Return (x, y) of the center of cell containing provided text 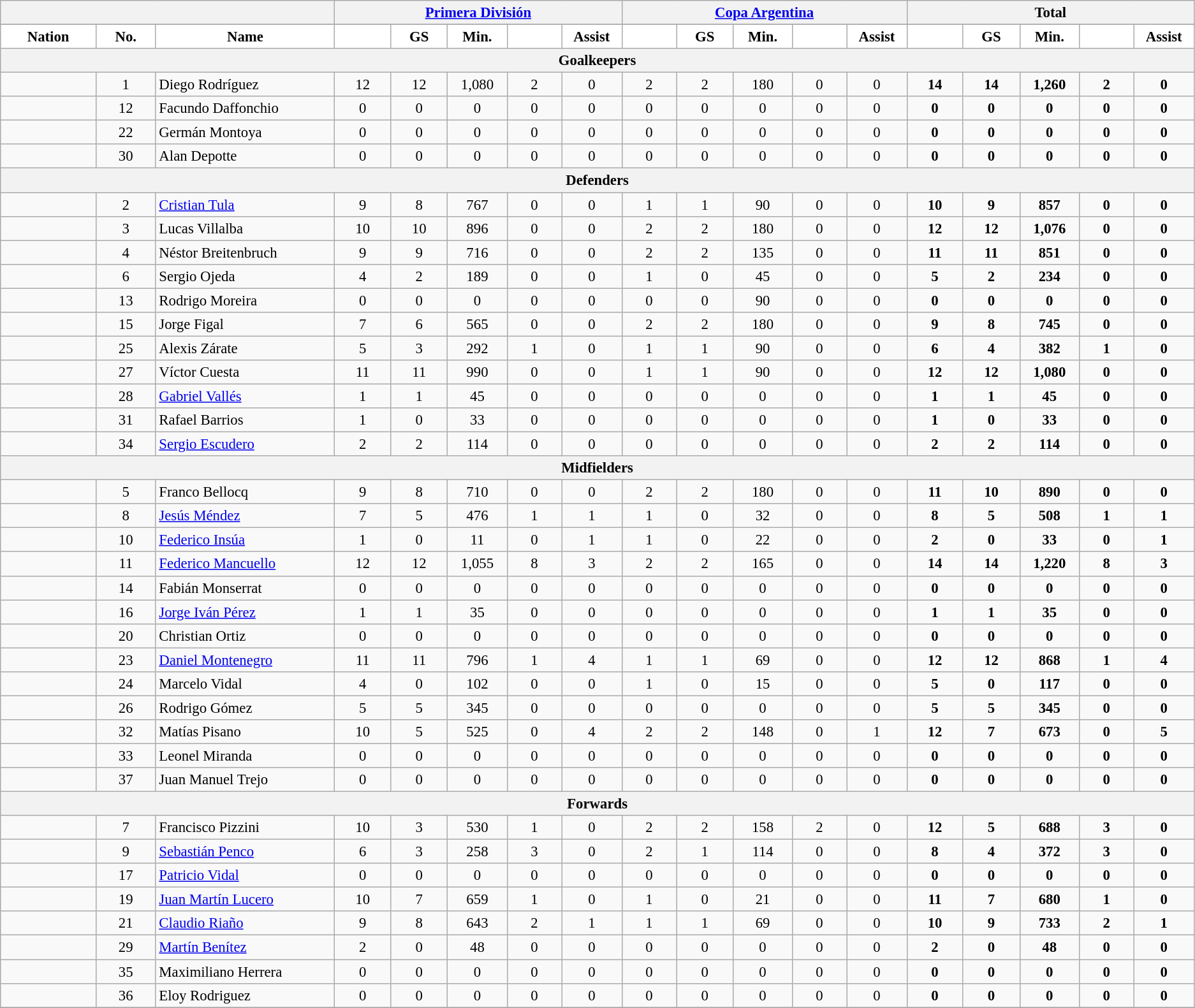
Martín Benítez (245, 947)
19 (126, 900)
Nation (48, 37)
890 (1050, 492)
Eloy Rodriguez (245, 995)
1,076 (1050, 228)
673 (1050, 732)
Néstor Breitenbruch (245, 252)
Alan Depotte (245, 156)
525 (477, 732)
Alexis Zárate (245, 348)
565 (477, 325)
Forwards (597, 804)
Jesús Méndez (245, 516)
745 (1050, 325)
158 (763, 828)
508 (1050, 516)
Marcelo Vidal (245, 684)
Daniel Montenegro (245, 660)
Sebastián Penco (245, 852)
165 (763, 564)
Germán Montoya (245, 133)
Juan Martín Lucero (245, 900)
1,055 (477, 564)
Sergio Ojeda (245, 276)
Franco Bellocq (245, 492)
Jorge Figal (245, 325)
37 (126, 780)
716 (477, 252)
258 (477, 852)
13 (126, 300)
Federico Mancuello (245, 564)
Jorge Iván Pérez (245, 612)
Copa Argentina (764, 13)
Leonel Miranda (245, 756)
292 (477, 348)
Diego Rodríguez (245, 85)
Total (1050, 13)
25 (126, 348)
710 (477, 492)
234 (1050, 276)
Goalkeepers (597, 61)
1,220 (1050, 564)
Gabriel Vallés (245, 396)
Francisco Pizzini (245, 828)
476 (477, 516)
851 (1050, 252)
29 (126, 947)
135 (763, 252)
Rodrigo Moreira (245, 300)
34 (126, 444)
No. (126, 37)
796 (477, 660)
Matías Pisano (245, 732)
643 (477, 924)
Rafael Barrios (245, 420)
Defenders (597, 180)
990 (477, 372)
Claudio Riaño (245, 924)
Patricio Vidal (245, 875)
Midfielders (597, 468)
148 (763, 732)
16 (126, 612)
26 (126, 708)
Lucas Villalba (245, 228)
102 (477, 684)
Christian Ortiz (245, 636)
117 (1050, 684)
Maximiliano Herrera (245, 972)
Fabián Monserrat (245, 588)
20 (126, 636)
Federico Insúa (245, 540)
Facundo Daffonchio (245, 108)
Sergio Escudero (245, 444)
659 (477, 900)
1,260 (1050, 85)
Primera División (478, 13)
372 (1050, 852)
30 (126, 156)
868 (1050, 660)
530 (477, 828)
Cristian Tula (245, 205)
382 (1050, 348)
896 (477, 228)
688 (1050, 828)
767 (477, 205)
Rodrigo Gómez (245, 708)
23 (126, 660)
680 (1050, 900)
27 (126, 372)
857 (1050, 205)
31 (126, 420)
189 (477, 276)
733 (1050, 924)
Víctor Cuesta (245, 372)
28 (126, 396)
17 (126, 875)
Juan Manuel Trejo (245, 780)
Name (245, 37)
36 (126, 995)
24 (126, 684)
